From the cell containing the given text, extract its center point as [X, Y] coordinate. 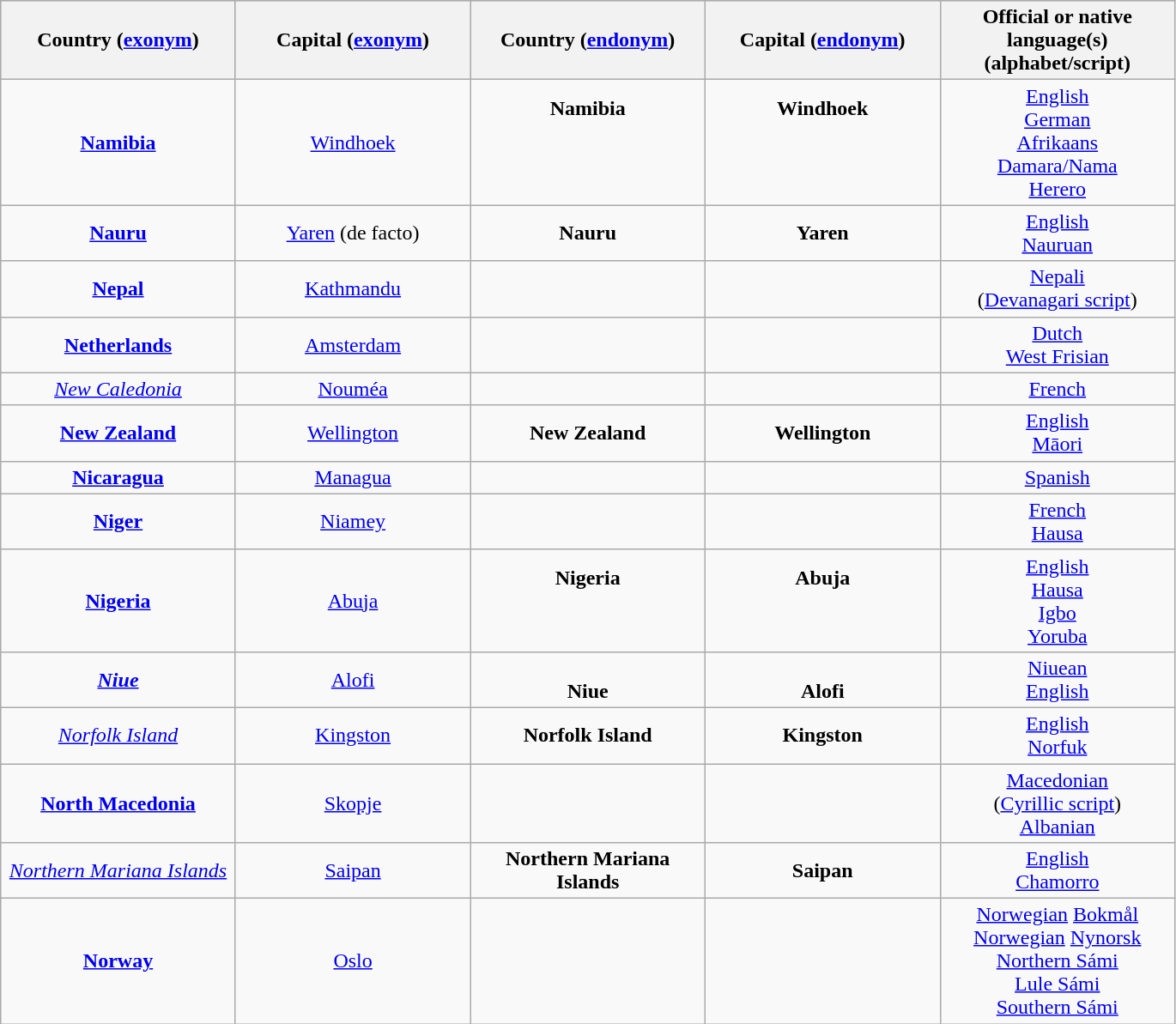
EnglishNauruan [1058, 233]
Spanish [1058, 477]
French [1058, 389]
New Caledonia [118, 389]
Niamey [353, 522]
Capital (exonym) [353, 40]
Nepal [118, 288]
Yaren [822, 233]
North Macedonia [118, 803]
Oslo [353, 961]
Skopje [353, 803]
EnglishMāori [1058, 433]
Capital (endonym) [822, 40]
Yaren (de facto) [353, 233]
Netherlands [118, 345]
Niger [118, 522]
Norway [118, 961]
EnglishChamorro [1058, 870]
EnglishHausaIgboYoruba [1058, 601]
Nicaragua [118, 477]
NiueanEnglish [1058, 680]
Managua [353, 477]
Nepali(Devanagari script) [1058, 288]
EnglishNorfuk [1058, 735]
Nouméa [353, 389]
Kathmandu [353, 288]
Country (exonym) [118, 40]
Macedonian(Cyrillic script)Albanian [1058, 803]
Country (endonym) [588, 40]
Official or native language(s) (alphabet/script) [1058, 40]
Norwegian BokmålNorwegian NynorskNorthern SámiLule SámiSouthern Sámi [1058, 961]
FrenchHausa [1058, 522]
DutchWest Frisian [1058, 345]
Amsterdam [353, 345]
EnglishGermanAfrikaansDamara/NamaHerero [1058, 142]
